Find where the given text appears and provide that cell's center as (X, Y) coordinate. 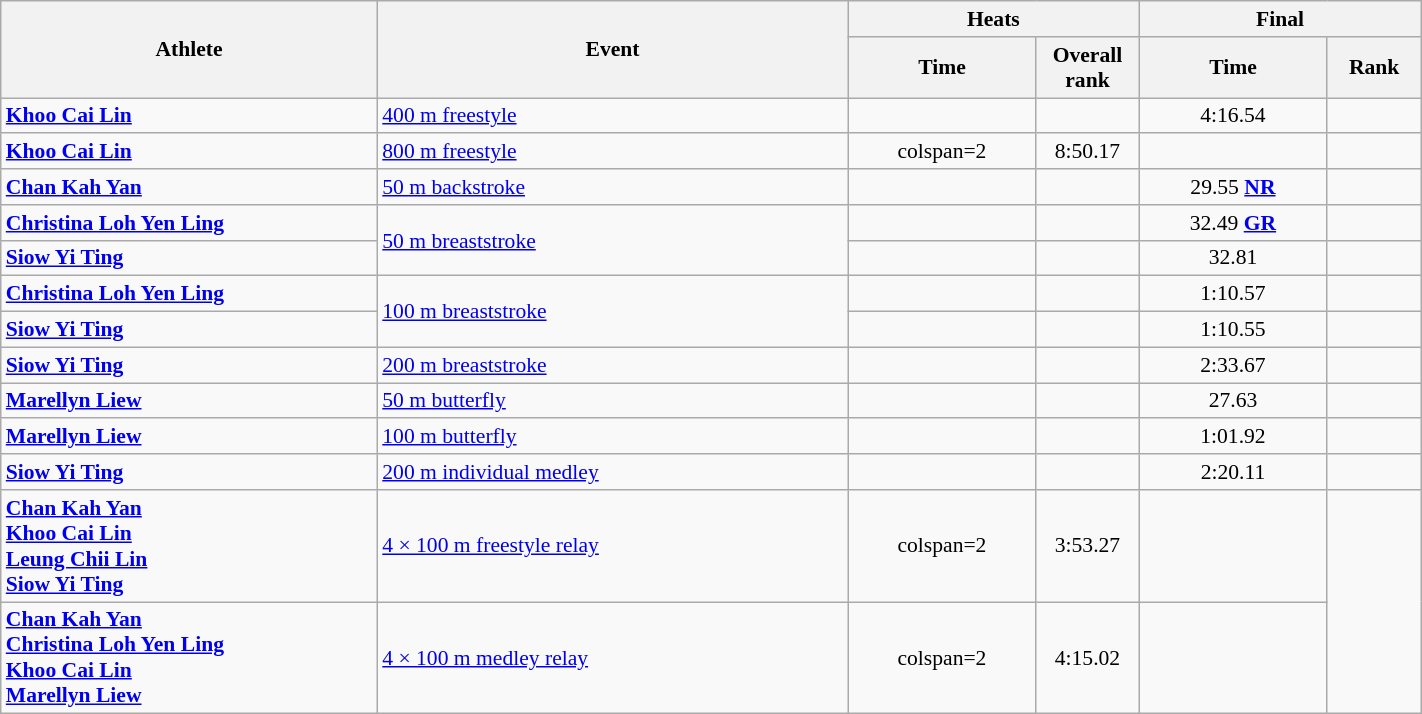
8:50.17 (1088, 152)
4:16.54 (1233, 116)
Rank (1374, 68)
100 m breaststroke (612, 312)
Heats (994, 19)
400 m freestyle (612, 116)
27.63 (1233, 401)
1:10.57 (1233, 294)
3:53.27 (1088, 546)
1:01.92 (1233, 437)
32.49 GR (1233, 223)
2:33.67 (1233, 365)
200 m breaststroke (612, 365)
4 × 100 m freestyle relay (612, 546)
50 m backstroke (612, 187)
50 m butterfly (612, 401)
2:20.11 (1233, 472)
1:10.55 (1233, 330)
100 m butterfly (612, 437)
4:15.02 (1088, 658)
32.81 (1233, 258)
Chan Kah YanChristina Loh Yen LingKhoo Cai LinMarellyn Liew (189, 658)
Final (1280, 19)
Chan Kah YanKhoo Cai LinLeung Chii LinSiow Yi Ting (189, 546)
29.55 NR (1233, 187)
Chan Kah Yan (189, 187)
Event (612, 50)
4 × 100 m medley relay (612, 658)
200 m individual medley (612, 472)
Overall rank (1088, 68)
50 m breaststroke (612, 240)
Athlete (189, 50)
800 m freestyle (612, 152)
